Search for the cell housing the specified text and yield its [x, y] center coordinate. 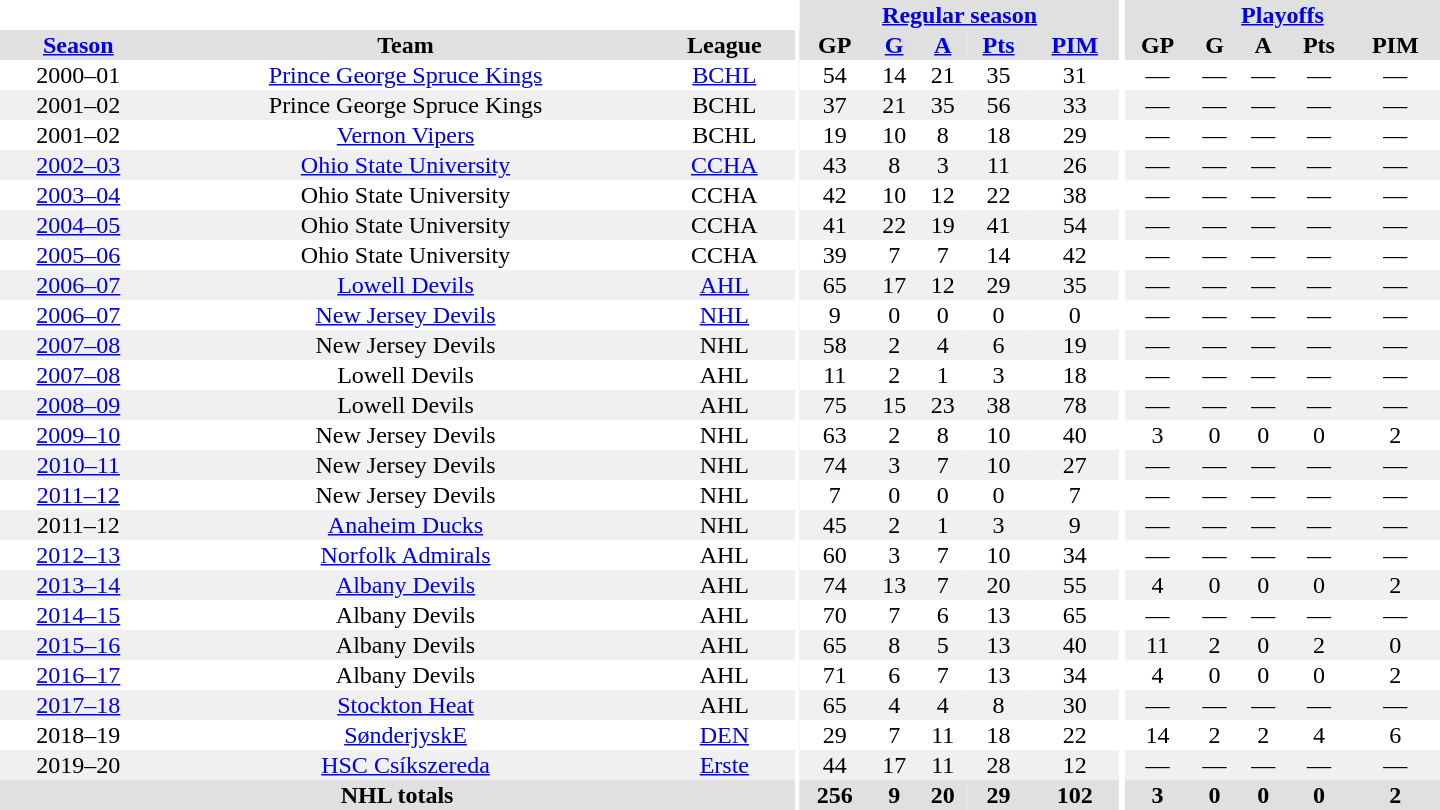
Vernon Vipers [406, 135]
2013–14 [78, 585]
26 [1074, 165]
45 [835, 525]
DEN [724, 735]
2014–15 [78, 615]
2004–05 [78, 225]
5 [942, 645]
Team [406, 45]
75 [835, 405]
Norfolk Admirals [406, 555]
37 [835, 105]
Regular season [960, 15]
2008–09 [78, 405]
2002–03 [78, 165]
Erste [724, 765]
2015–16 [78, 645]
NHL totals [397, 795]
Playoffs [1282, 15]
31 [1074, 75]
SønderjyskE [406, 735]
2009–10 [78, 435]
55 [1074, 585]
70 [835, 615]
2017–18 [78, 705]
2010–11 [78, 465]
27 [1074, 465]
HSC Csíkszereda [406, 765]
Anaheim Ducks [406, 525]
56 [998, 105]
23 [942, 405]
2012–13 [78, 555]
63 [835, 435]
71 [835, 675]
30 [1074, 705]
43 [835, 165]
28 [998, 765]
256 [835, 795]
League [724, 45]
15 [894, 405]
Stockton Heat [406, 705]
78 [1074, 405]
2019–20 [78, 765]
2005–06 [78, 255]
102 [1074, 795]
2000–01 [78, 75]
58 [835, 345]
33 [1074, 105]
2018–19 [78, 735]
39 [835, 255]
2003–04 [78, 195]
60 [835, 555]
2016–17 [78, 675]
44 [835, 765]
Season [78, 45]
